Capture the cell that displays the provided text and extract its (x, y) central coordinate. 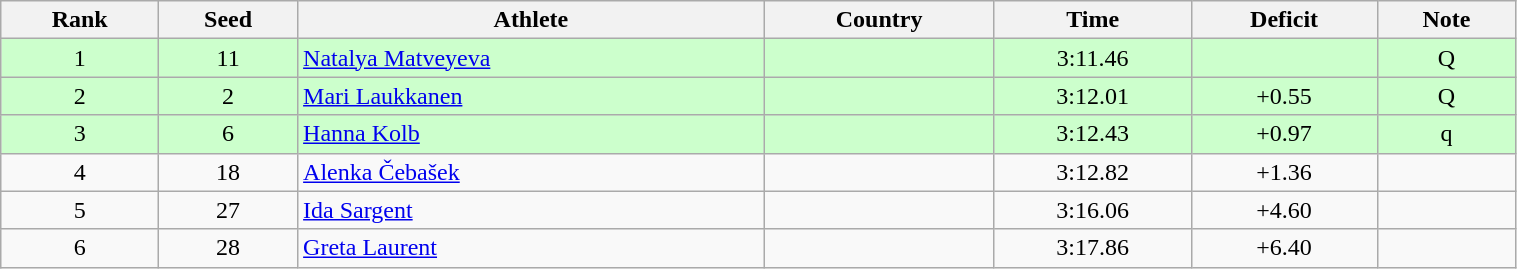
3 (80, 134)
Mari Laukkanen (532, 96)
18 (228, 172)
28 (228, 248)
3:17.86 (1092, 248)
Athlete (532, 20)
Country (879, 20)
5 (80, 210)
+0.97 (1284, 134)
Time (1092, 20)
Rank (80, 20)
Natalya Matveyeva (532, 58)
11 (228, 58)
3:12.01 (1092, 96)
3:16.06 (1092, 210)
3:12.82 (1092, 172)
+1.36 (1284, 172)
1 (80, 58)
Alenka Čebašek (532, 172)
Seed (228, 20)
3:11.46 (1092, 58)
Greta Laurent (532, 248)
Ida Sargent (532, 210)
Hanna Kolb (532, 134)
4 (80, 172)
+0.55 (1284, 96)
27 (228, 210)
+4.60 (1284, 210)
Note (1446, 20)
+6.40 (1284, 248)
Deficit (1284, 20)
q (1446, 134)
3:12.43 (1092, 134)
